Pinpoint the cell where the given text exists, returning its (X, Y) midpoint coordinate. 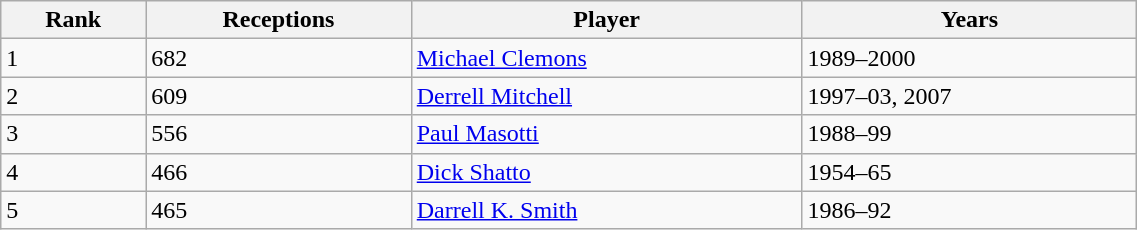
4 (74, 172)
Player (606, 20)
2 (74, 96)
609 (279, 96)
Michael Clemons (606, 58)
1997–03, 2007 (970, 96)
5 (74, 210)
1986–92 (970, 210)
1988–99 (970, 134)
Derrell Mitchell (606, 96)
1 (74, 58)
466 (279, 172)
Dick Shatto (606, 172)
3 (74, 134)
556 (279, 134)
1954–65 (970, 172)
Darrell K. Smith (606, 210)
Receptions (279, 20)
465 (279, 210)
Rank (74, 20)
1989–2000 (970, 58)
Years (970, 20)
682 (279, 58)
Paul Masotti (606, 134)
